Output the (X, Y) coordinate of the center of the cell containing the given text.  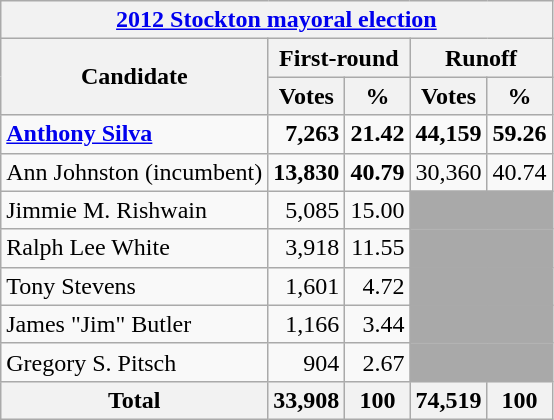
1,166 (306, 324)
Ann Johnston (incumbent) (134, 172)
2012 Stockton mayoral election (276, 20)
15.00 (378, 210)
40.74 (520, 172)
3.44 (378, 324)
904 (306, 362)
44,159 (448, 134)
Ralph Lee White (134, 248)
13,830 (306, 172)
30,360 (448, 172)
First-round (339, 58)
James "Jim" Butler (134, 324)
Anthony Silva (134, 134)
Gregory S. Pitsch (134, 362)
3,918 (306, 248)
4.72 (378, 286)
11.55 (378, 248)
Runoff (481, 58)
33,908 (306, 400)
21.42 (378, 134)
5,085 (306, 210)
Jimmie M. Rishwain (134, 210)
Candidate (134, 77)
1,601 (306, 286)
2.67 (378, 362)
40.79 (378, 172)
7,263 (306, 134)
74,519 (448, 400)
Total (134, 400)
59.26 (520, 134)
Tony Stevens (134, 286)
